Pinpoint the cell where the given text exists, returning its [x, y] midpoint coordinate. 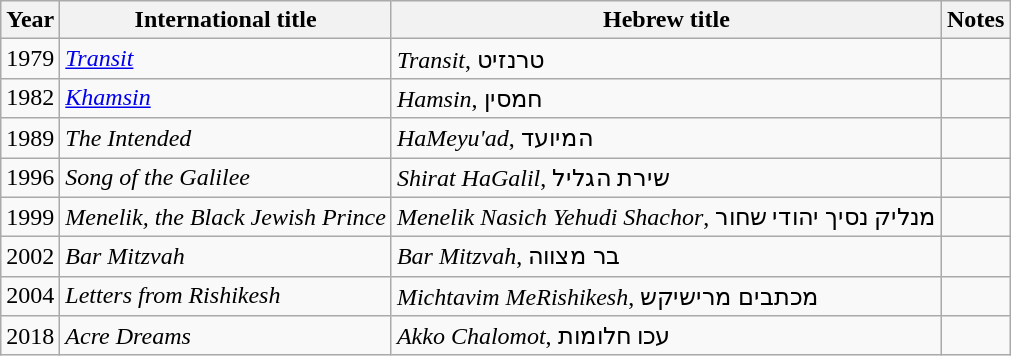
Menelik Nasich Yehudi Shachor, מנליק נסיך יהודי שחור [666, 217]
1982 [30, 98]
Michtavim MeRishikesh, מכתבים מרישיקש [666, 296]
Menelik, the Black Jewish Prince [226, 217]
2018 [30, 336]
Notes [975, 20]
Shirat HaGalil, שירת הגליל [666, 178]
Hebrew title [666, 20]
1996 [30, 178]
International title [226, 20]
Khamsin [226, 98]
Akko Chalomot, עכו חלומות [666, 336]
HaMeyu'ad, המיועד [666, 138]
Transit [226, 59]
2002 [30, 257]
2004 [30, 296]
Bar Mitzvah [226, 257]
1989 [30, 138]
1979 [30, 59]
The Intended [226, 138]
Hamsin, חמסין [666, 98]
Year [30, 20]
Letters from Rishikesh [226, 296]
Song of the Galilee [226, 178]
1999 [30, 217]
Acre Dreams [226, 336]
Bar Mitzvah, בר מצווה [666, 257]
Transit, טרנזיט [666, 59]
